Locate the cell with the specified text and output its [x, y] center coordinate. 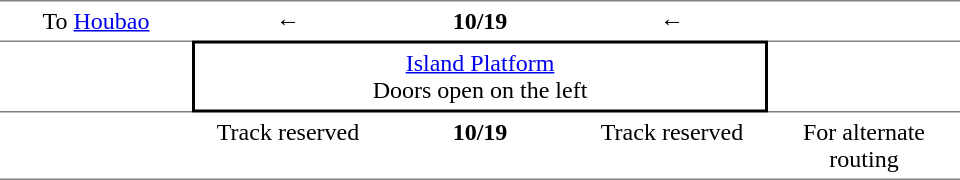
For alternate routing [864, 146]
To Houbao [96, 20]
Island PlatformDoors open on the left [480, 76]
